Locate the cell with the specified text and output its [x, y] center coordinate. 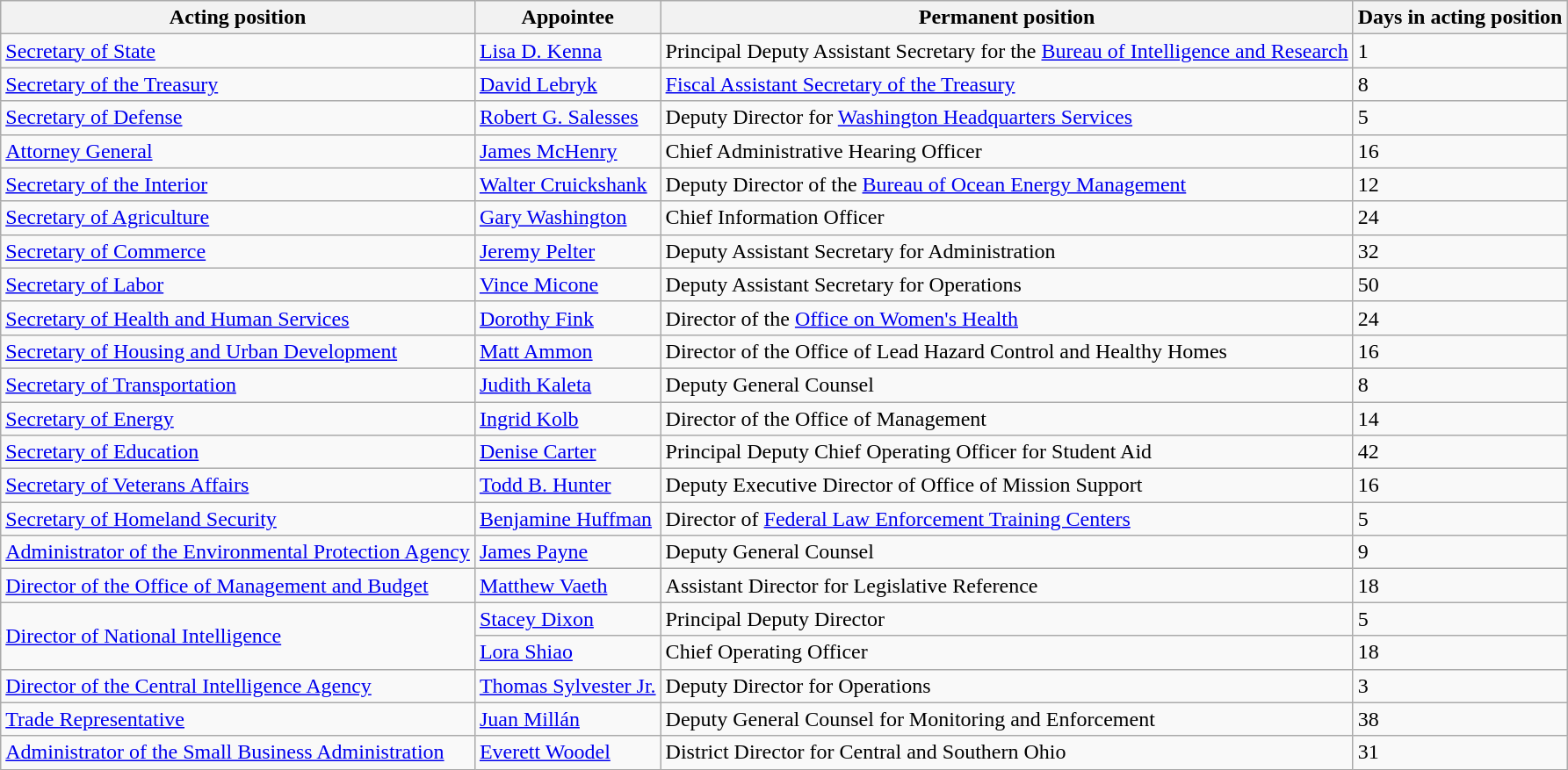
Director of National Intelligence [238, 636]
Secretary of Health and Human Services [238, 318]
Secretary of the Treasury [238, 84]
James McHenry [567, 151]
Gary Washington [567, 218]
Administrator of the Small Business Administration [238, 752]
Days in acting position [1460, 18]
Principal Deputy Chief Operating Officer for Student Aid [1007, 452]
Secretary of Homeland Security [238, 519]
Principal Deputy Director [1007, 619]
Secretary of Education [238, 452]
Acting position [238, 18]
Lisa D. Kenna [567, 51]
Secretary of State [238, 51]
Matthew Vaeth [567, 586]
Secretary of Commerce [238, 251]
Deputy Assistant Secretary for Administration [1007, 251]
Deputy Executive Director of Office of Mission Support [1007, 486]
32 [1460, 251]
Director of the Central Intelligence Agency [238, 686]
Director of the Office of Management [1007, 419]
Director of the Office on Women's Health [1007, 318]
Denise Carter [567, 452]
District Director for Central and Southern Ohio [1007, 752]
Director of the Office of Lead Hazard Control and Healthy Homes [1007, 351]
Walter Cruickshank [567, 184]
Vince Micone [567, 284]
Director of the Office of Management and Budget [238, 586]
Chief Information Officer [1007, 218]
14 [1460, 419]
Juan Millán [567, 719]
Chief Operating Officer [1007, 652]
Deputy Assistant Secretary for Operations [1007, 284]
Administrator of the Environmental Protection Agency [238, 552]
Principal Deputy Assistant Secretary for the Bureau of Intelligence and Research [1007, 51]
31 [1460, 752]
Jeremy Pelter [567, 251]
Robert G. Salesses [567, 118]
Lora Shiao [567, 652]
Stacey Dixon [567, 619]
Benjamine Huffman [567, 519]
Assistant Director for Legislative Reference [1007, 586]
Deputy Director of the Bureau of Ocean Energy Management [1007, 184]
Trade Representative [238, 719]
12 [1460, 184]
Director of Federal Law Enforcement Training Centers [1007, 519]
Ingrid Kolb [567, 419]
Secretary of Agriculture [238, 218]
42 [1460, 452]
Deputy Director for Operations [1007, 686]
Secretary of Transportation [238, 385]
Secretary of the Interior [238, 184]
38 [1460, 719]
3 [1460, 686]
James Payne [567, 552]
Secretary of Veterans Affairs [238, 486]
Judith Kaleta [567, 385]
Secretary of Energy [238, 419]
Secretary of Housing and Urban Development [238, 351]
Fiscal Assistant Secretary of the Treasury [1007, 84]
9 [1460, 552]
Secretary of Labor [238, 284]
1 [1460, 51]
Deputy Director for Washington Headquarters Services [1007, 118]
Secretary of Defense [238, 118]
Everett Woodel [567, 752]
Chief Administrative Hearing Officer [1007, 151]
Permanent position [1007, 18]
Appointee [567, 18]
Deputy General Counsel for Monitoring and Enforcement [1007, 719]
Todd B. Hunter [567, 486]
Dorothy Fink [567, 318]
Attorney General [238, 151]
Thomas Sylvester Jr. [567, 686]
Matt Ammon [567, 351]
David Lebryk [567, 84]
50 [1460, 284]
